Return the [X, Y] coordinate for the center point of the cell that contains the specified text.  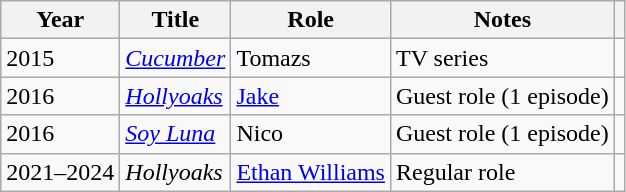
Ethan Williams [311, 172]
TV series [502, 58]
Title [176, 20]
Year [60, 20]
2015 [60, 58]
Cucumber [176, 58]
Role [311, 20]
Notes [502, 20]
Soy Luna [176, 134]
Nico [311, 134]
Jake [311, 96]
Regular role [502, 172]
2021–2024 [60, 172]
Tomazs [311, 58]
